Extract the [x, y] coordinate from the center of the cell holding the provided text.  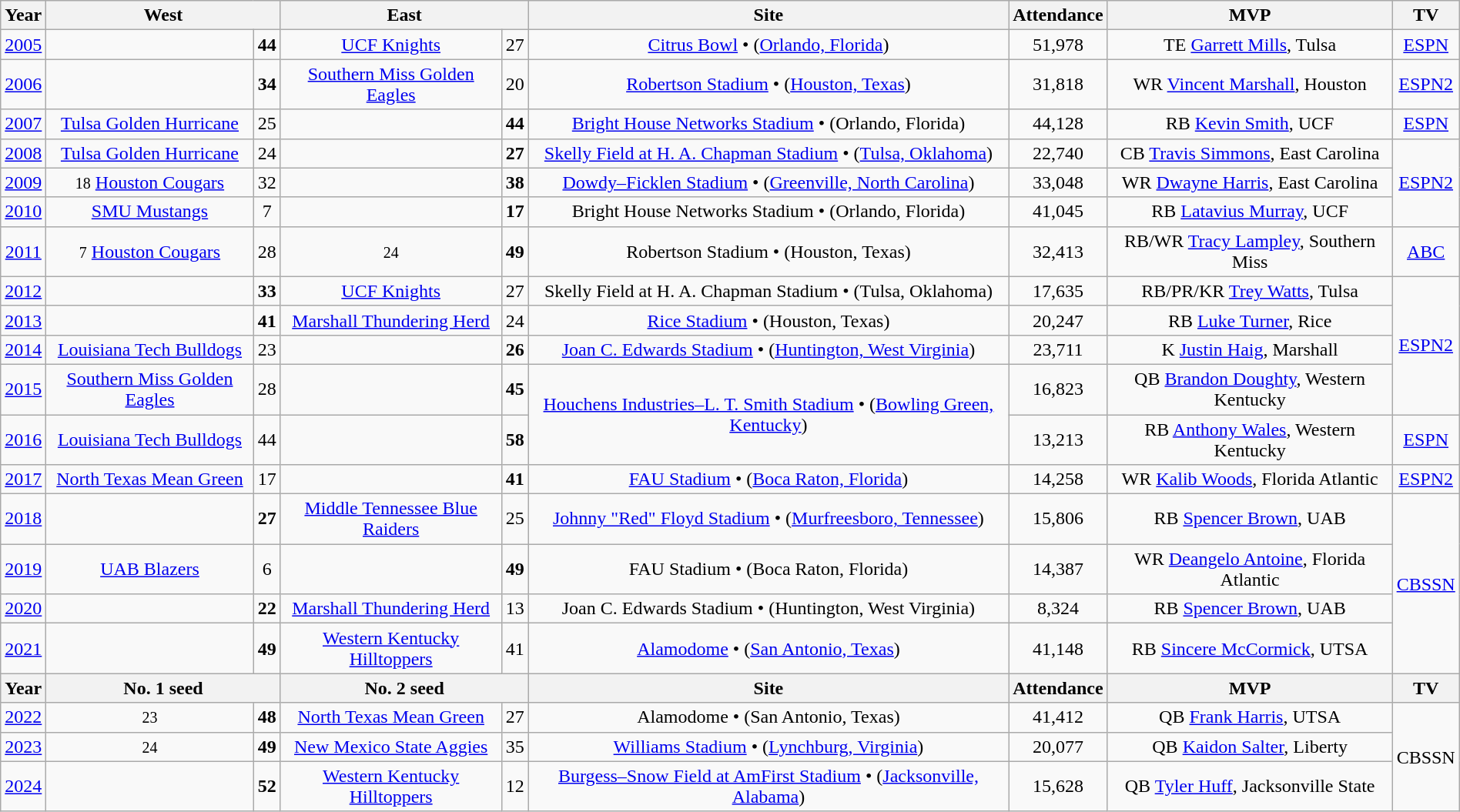
2010 [23, 212]
31,818 [1058, 85]
2013 [23, 320]
13 [514, 609]
WR Dwayne Harris, East Carolina [1250, 182]
41,412 [1058, 717]
Citrus Bowl • (Orlando, Florida) [769, 45]
QB Brandon Doughty, Western Kentucky [1250, 389]
2015 [23, 389]
34 [266, 85]
K Justin Haig, Marshall [1250, 349]
RB Anthony Wales, Western Kentucky [1250, 439]
33,048 [1058, 182]
17,635 [1058, 291]
26 [514, 349]
51,978 [1058, 45]
45 [514, 389]
Rice Stadium • (Houston, Texas) [769, 320]
22,740 [1058, 153]
2022 [23, 717]
No. 1 seed [163, 688]
12 [514, 787]
No. 2 seed [404, 688]
52 [266, 787]
UAB Blazers [149, 570]
WR Kalib Woods, Florida Atlantic [1250, 480]
Middle Tennessee Blue Raiders [391, 519]
2006 [23, 85]
20 [514, 85]
RB Latavius Murray, UCF [1250, 212]
23,711 [1058, 349]
2019 [23, 570]
2023 [23, 747]
East [404, 15]
WR Vincent Marshall, Houston [1250, 85]
RB Kevin Smith, UCF [1250, 124]
RB Sincere McCormick, UTSA [1250, 648]
15,806 [1058, 519]
2017 [23, 480]
58 [514, 439]
QB Kaidon Salter, Liberty [1250, 747]
Dowdy–Ficklen Stadium • (Greenville, North Carolina) [769, 182]
QB Tyler Huff, Jacksonville State [1250, 787]
14,387 [1058, 570]
44,128 [1058, 124]
RB/PR/KR Trey Watts, Tulsa [1250, 291]
15,628 [1058, 787]
20,247 [1058, 320]
2020 [23, 609]
2014 [23, 349]
Johnny "Red" Floyd Stadium • (Murfreesboro, Tennessee) [769, 519]
7 [266, 212]
Houchens Industries–L. T. Smith Stadium • (Bowling Green, Kentucky) [769, 414]
18 Houston Cougars [149, 182]
38 [514, 182]
35 [514, 747]
33 [266, 291]
TE Garrett Mills, Tulsa [1250, 45]
WR Deangelo Antoine, Florida Atlantic [1250, 570]
32 [266, 182]
2011 [23, 251]
41,148 [1058, 648]
2008 [23, 153]
8,324 [1058, 609]
RB Luke Turner, Rice [1250, 320]
7 Houston Cougars [149, 251]
48 [266, 717]
QB Frank Harris, UTSA [1250, 717]
RB/WR Tracy Lampley, Southern Miss [1250, 251]
41,045 [1058, 212]
32,413 [1058, 251]
6 [266, 570]
14,258 [1058, 480]
2021 [23, 648]
2009 [23, 182]
2012 [23, 291]
CB Travis Simmons, East Carolina [1250, 153]
Williams Stadium • (Lynchburg, Virginia) [769, 747]
2007 [23, 124]
West [163, 15]
13,213 [1058, 439]
SMU Mustangs [149, 212]
ABC [1426, 251]
2024 [23, 787]
2005 [23, 45]
2016 [23, 439]
16,823 [1058, 389]
20,077 [1058, 747]
Burgess–Snow Field at AmFirst Stadium • (Jacksonville, Alabama) [769, 787]
22 [266, 609]
2018 [23, 519]
New Mexico State Aggies [391, 747]
